Provide the [x, y] coordinate of the cell's center where the given text is located.  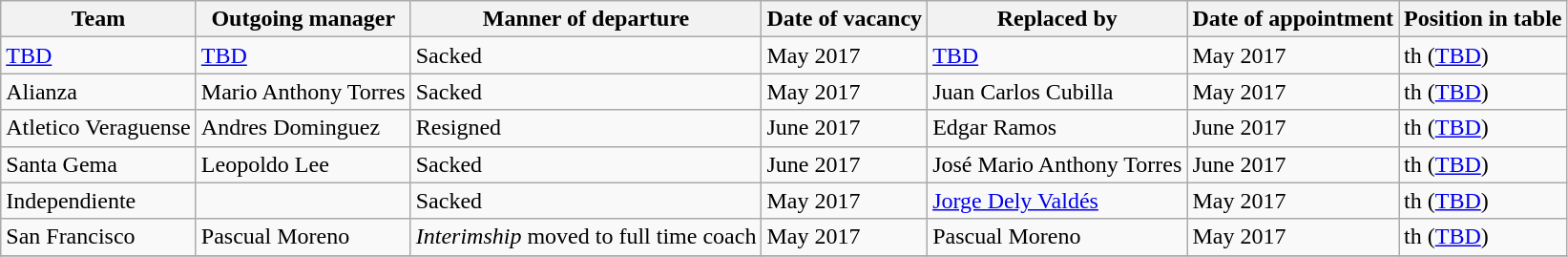
Resigned [586, 128]
Outgoing manager [303, 19]
Interimship moved to full time coach [586, 237]
Santa Gema [99, 164]
Mario Anthony Torres [303, 92]
Jorge Dely Valdés [1057, 201]
Manner of departure [586, 19]
Replaced by [1057, 19]
San Francisco [99, 237]
Alianza [99, 92]
Atletico Veraguense [99, 128]
Team [99, 19]
Independiente [99, 201]
Date of vacancy [845, 19]
Date of appointment [1293, 19]
Position in table [1483, 19]
Leopoldo Lee [303, 164]
Juan Carlos Cubilla [1057, 92]
Andres Dominguez [303, 128]
Edgar Ramos [1057, 128]
José Mario Anthony Torres [1057, 164]
